Search for the cell housing the specified text and yield its (X, Y) center coordinate. 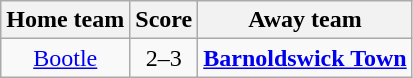
2–3 (164, 58)
Home team (66, 20)
Bootle (66, 58)
Away team (305, 20)
Barnoldswick Town (305, 58)
Score (164, 20)
